Determine the [X, Y] coordinate at the center of the cell enclosing the given text.  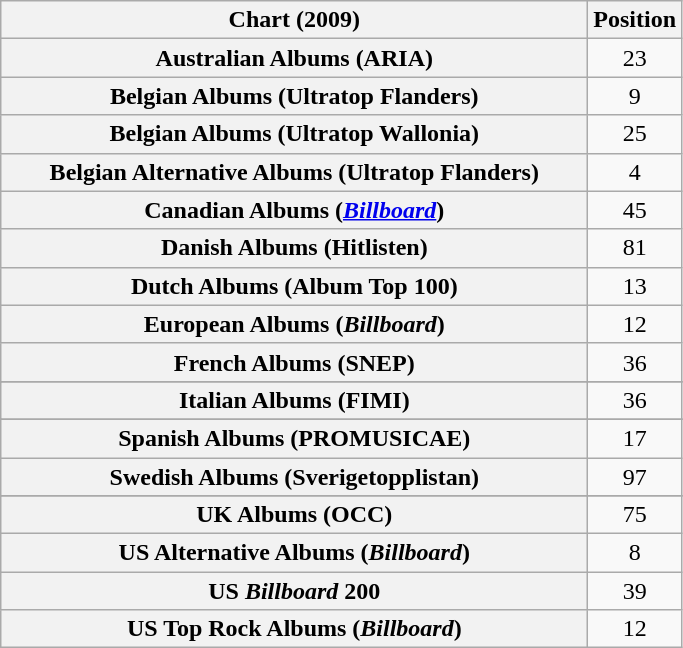
23 [635, 58]
Belgian Albums (Ultratop Flanders) [294, 96]
US Alternative Albums (Billboard) [294, 553]
US Top Rock Albums (Billboard) [294, 629]
European Albums (Billboard) [294, 324]
Position [635, 20]
39 [635, 591]
17 [635, 438]
Dutch Albums (Album Top 100) [294, 286]
9 [635, 96]
75 [635, 515]
8 [635, 553]
Belgian Alternative Albums (Ultratop Flanders) [294, 172]
13 [635, 286]
Canadian Albums (Billboard) [294, 210]
4 [635, 172]
Spanish Albums (PROMUSICAE) [294, 438]
Chart (2009) [294, 20]
Swedish Albums (Sverigetopplistan) [294, 477]
UK Albums (OCC) [294, 515]
Italian Albums (FIMI) [294, 400]
Danish Albums (Hitlisten) [294, 248]
81 [635, 248]
Belgian Albums (Ultratop Wallonia) [294, 134]
45 [635, 210]
Australian Albums (ARIA) [294, 58]
25 [635, 134]
97 [635, 477]
US Billboard 200 [294, 591]
French Albums (SNEP) [294, 362]
